Scan for the cell matching the given text and deliver its (X, Y) coordinate at center. 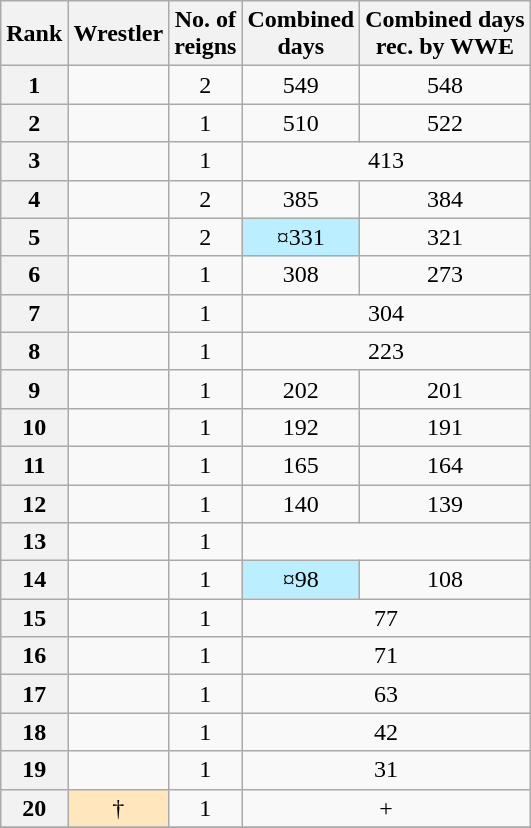
12 (34, 503)
71 (386, 656)
9 (34, 389)
11 (34, 465)
13 (34, 542)
7 (34, 313)
77 (386, 618)
+ (386, 808)
8 (34, 351)
548 (445, 85)
140 (301, 503)
308 (301, 275)
108 (445, 580)
304 (386, 313)
5 (34, 237)
20 (34, 808)
3 (34, 161)
191 (445, 427)
No. ofreigns (206, 34)
413 (386, 161)
385 (301, 199)
Wrestler (118, 34)
† (118, 808)
201 (445, 389)
549 (301, 85)
192 (301, 427)
10 (34, 427)
384 (445, 199)
17 (34, 694)
164 (445, 465)
202 (301, 389)
¤98 (301, 580)
15 (34, 618)
321 (445, 237)
6 (34, 275)
510 (301, 123)
42 (386, 732)
14 (34, 580)
Combineddays (301, 34)
16 (34, 656)
18 (34, 732)
273 (445, 275)
Rank (34, 34)
31 (386, 770)
Combined daysrec. by WWE (445, 34)
139 (445, 503)
63 (386, 694)
¤331 (301, 237)
522 (445, 123)
4 (34, 199)
165 (301, 465)
19 (34, 770)
223 (386, 351)
